Determine the [x, y] coordinate at the center of the cell enclosing the given text.  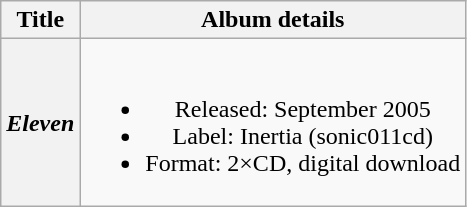
Released: September 2005Label: Inertia (sonic011cd)Format: 2×CD, digital download [273, 122]
Eleven [40, 122]
Title [40, 20]
Album details [273, 20]
